Scan for the cell matching the given text and deliver its (x, y) coordinate at center. 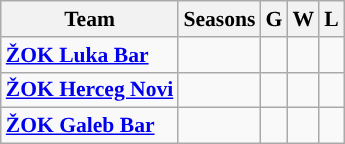
L (332, 19)
W (303, 19)
ŽOK Luka Bar (90, 55)
Team (90, 19)
G (274, 19)
ŽOK Galeb Bar (90, 126)
Seasons (219, 19)
ŽOK Herceg Novi (90, 90)
